Locate the cell with the specified text and output its [X, Y] center coordinate. 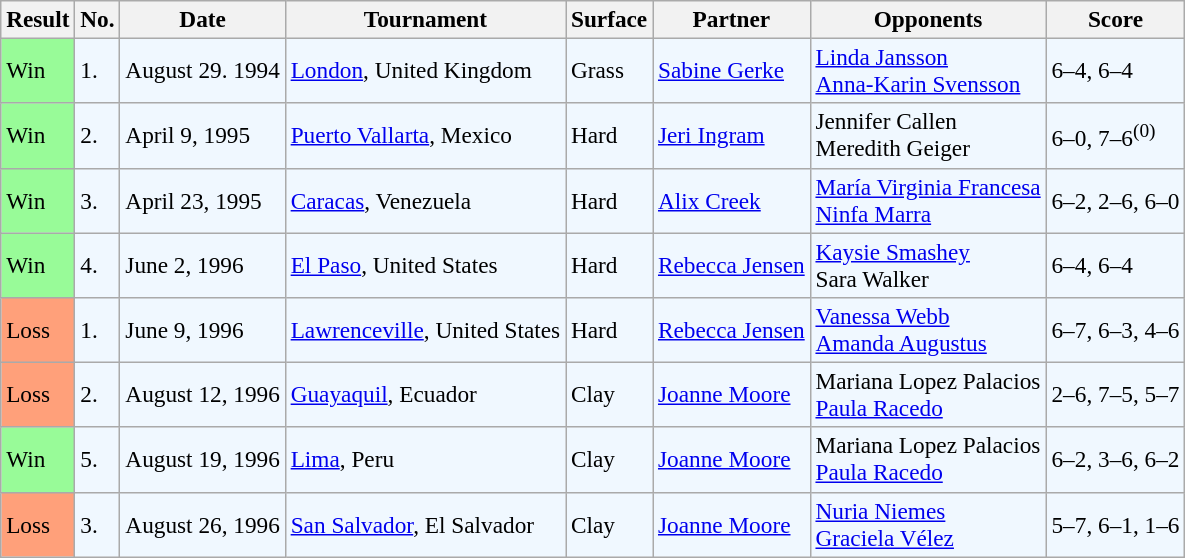
5. [98, 460]
Result [38, 19]
Sabine Gerke [732, 70]
Vanessa Webb Amanda Augustus [928, 330]
August 12, 1996 [202, 394]
June 2, 1996 [202, 264]
Jennifer Callen Meredith Geiger [928, 136]
6–0, 7–6(0) [1116, 136]
August 19, 1996 [202, 460]
August 26, 1996 [202, 524]
Grass [610, 70]
August 29. 1994 [202, 70]
Alix Creek [732, 200]
June 9, 1996 [202, 330]
Guayaquil, Ecuador [425, 394]
Date [202, 19]
Score [1116, 19]
4. [98, 264]
April 23, 1995 [202, 200]
Jeri Ingram [732, 136]
Partner [732, 19]
Caracas, Venezuela [425, 200]
Puerto Vallarta, Mexico [425, 136]
El Paso, United States [425, 264]
6–2, 3–6, 6–2 [1116, 460]
2–6, 7–5, 5–7 [1116, 394]
San Salvador, El Salvador [425, 524]
María Virginia Francesa Ninfa Marra [928, 200]
Linda Jansson Anna-Karin Svensson [928, 70]
5–7, 6–1, 1–6 [1116, 524]
Tournament [425, 19]
Lawrenceville, United States [425, 330]
London, United Kingdom [425, 70]
Surface [610, 19]
No. [98, 19]
April 9, 1995 [202, 136]
6–2, 2–6, 6–0 [1116, 200]
Nuria Niemes Graciela Vélez [928, 524]
Kaysie Smashey Sara Walker [928, 264]
Lima, Peru [425, 460]
Opponents [928, 19]
6–7, 6–3, 4–6 [1116, 330]
